Find where the given text appears and provide that cell's center as [X, Y] coordinate. 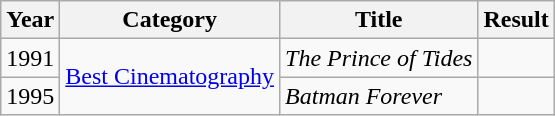
Category [170, 20]
Year [30, 20]
1995 [30, 96]
The Prince of Tides [379, 58]
Batman Forever [379, 96]
1991 [30, 58]
Result [516, 20]
Title [379, 20]
Best Cinematography [170, 77]
